Scan for the cell matching the given text and deliver its (X, Y) coordinate at center. 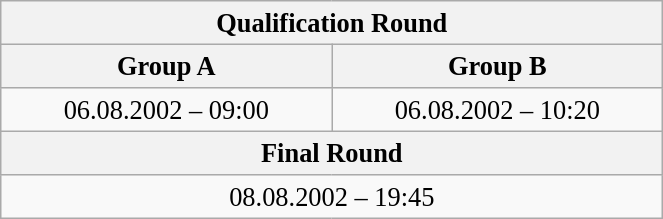
Qualification Round (332, 22)
Final Round (332, 153)
Group B (498, 66)
06.08.2002 – 09:00 (166, 109)
08.08.2002 – 19:45 (332, 197)
Group A (166, 66)
06.08.2002 – 10:20 (498, 109)
